Return [X, Y] of the center of cell containing provided text 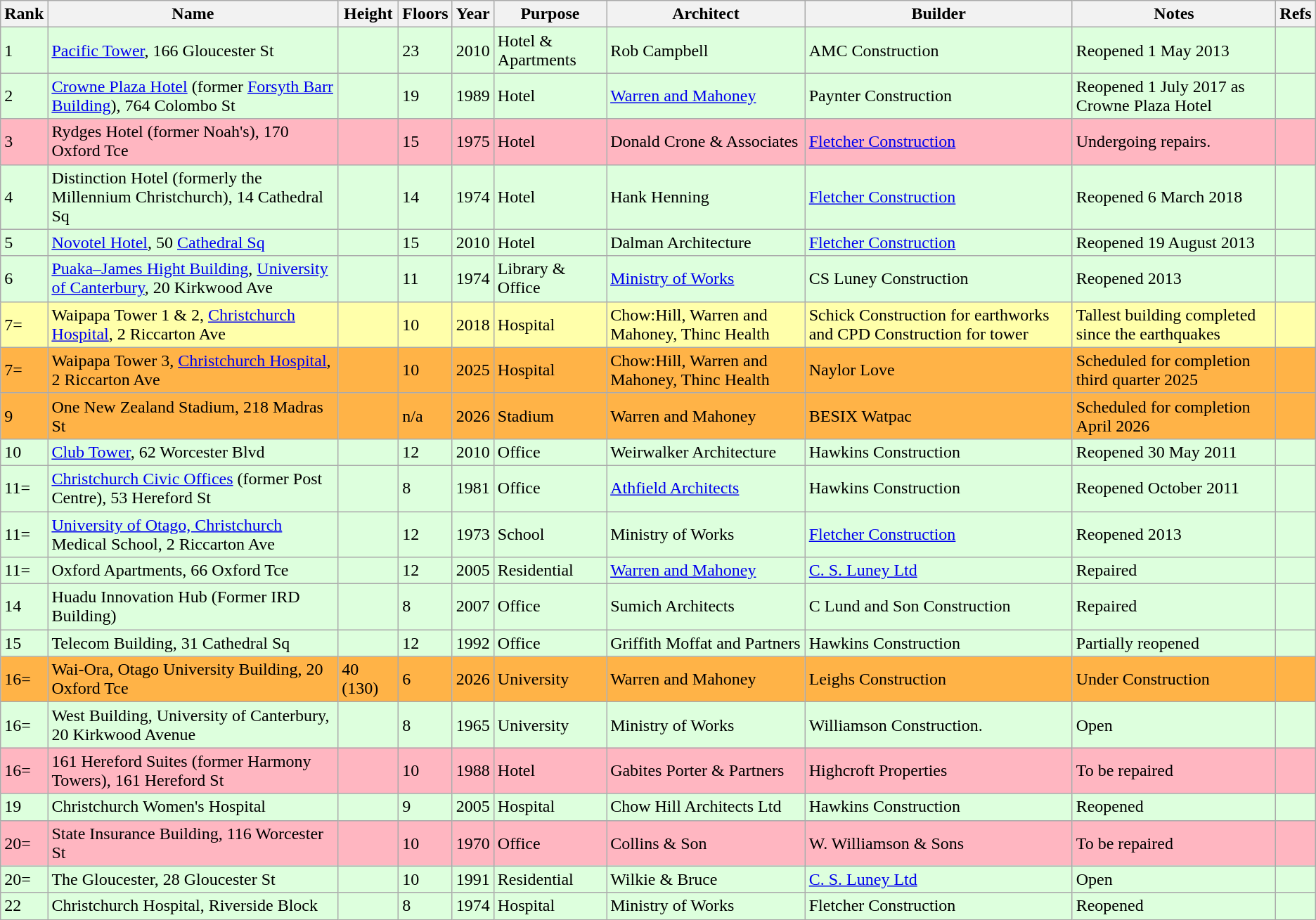
Wilkie & Bruce [706, 879]
1970 [472, 843]
Name [193, 14]
1965 [472, 725]
1988 [472, 770]
Sumich Architects [706, 607]
Griffith Moffat and Partners [706, 643]
Architect [706, 14]
Rob Campbell [706, 51]
Club Tower, 62 Worcester Blvd [193, 452]
Puaka–James Hight Building, University of Canterbury, 20 Kirkwood Ave [193, 278]
Scheduled for completion April 2026 [1174, 416]
1991 [472, 879]
Reopened 30 May 2011 [1174, 452]
Telecom Building, 31 Cathedral Sq [193, 643]
5 [24, 242]
West Building, University of Canterbury, 20 Kirkwood Avenue [193, 725]
3 [24, 142]
Reopened 19 August 2013 [1174, 242]
Rank [24, 14]
Tallest building completed since the earthquakes [1174, 325]
Under Construction [1174, 679]
Library & Office [550, 278]
BESIX Watpac [938, 416]
161 Hereford Suites (former Harmony Towers), 161 Hereford St [193, 770]
Christchurch Women's Hospital [193, 807]
Undergoing repairs. [1174, 142]
1989 [472, 96]
Wai-Ora, Otago University Building, 20 Oxford Tce [193, 679]
1975 [472, 142]
Collins & Son [706, 843]
AMC Construction [938, 51]
Hank Henning [706, 197]
Gabites Porter & Partners [706, 770]
Rydges Hotel (former Noah's), 170 Oxford Tce [193, 142]
Purpose [550, 14]
CS Luney Construction [938, 278]
Reopened 6 March 2018 [1174, 197]
Paynter Construction [938, 96]
1 [24, 51]
1973 [472, 534]
Floors [425, 14]
State Insurance Building, 116 Worcester St [193, 843]
Refs [1296, 14]
4 [24, 197]
Reopened 1 July 2017 as Crowne Plaza Hotel [1174, 96]
Chow Hill Architects Ltd [706, 807]
Naylor Love [938, 370]
Dalman Architecture [706, 242]
Highcroft Properties [938, 770]
W. Williamson & Sons [938, 843]
Waipapa Tower 3, Christchurch Hospital, 2 Riccarton Ave [193, 370]
2025 [472, 370]
1992 [472, 643]
Scheduled for completion third quarter 2025 [1174, 370]
Leighs Construction [938, 679]
40 (130) [368, 679]
Reopened October 2011 [1174, 488]
Novotel Hotel, 50 Cathedral Sq [193, 242]
Oxford Apartments, 66 Oxford Tce [193, 571]
23 [425, 51]
22 [24, 906]
School [550, 534]
2 [24, 96]
Christchurch Civic Offices (former Post Centre), 53 Hereford St [193, 488]
Donald Crone & Associates [706, 142]
C Lund and Son Construction [938, 607]
11 [425, 278]
Christchurch Hospital, Riverside Block [193, 906]
Distinction Hotel (formerly the Millennium Christchurch), 14 Cathedral Sq [193, 197]
Stadium [550, 416]
Schick Construction for earthworks and CPD Construction for tower [938, 325]
2007 [472, 607]
Crowne Plaza Hotel (former Forsyth Barr Building), 764 Colombo St [193, 96]
Weirwalker Architecture [706, 452]
University of Otago, Christchurch Medical School, 2 Riccarton Ave [193, 534]
Builder [938, 14]
One New Zealand Stadium, 218 Madras St [193, 416]
Pacific Tower, 166 Gloucester St [193, 51]
The Gloucester, 28 Gloucester St [193, 879]
Reopened 1 May 2013 [1174, 51]
n/a [425, 416]
Year [472, 14]
Hotel & Apartments [550, 51]
1981 [472, 488]
Athfield Architects [706, 488]
Partially reopened [1174, 643]
Waipapa Tower 1 & 2, Christchurch Hospital, 2 Riccarton Ave [193, 325]
Huadu Innovation Hub (Former IRD Building) [193, 607]
Height [368, 14]
Williamson Construction. [938, 725]
Notes [1174, 14]
2018 [472, 325]
